Detect which cell encompasses the target text, then output its (X, Y) center coordinate. 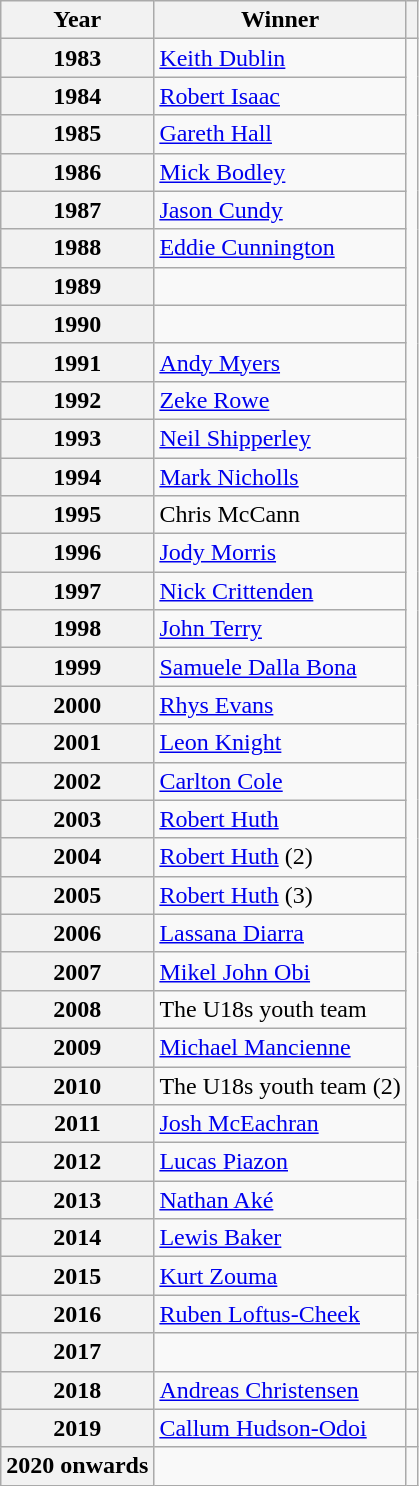
1989 (78, 286)
Andy Myers (280, 362)
2009 (78, 1047)
1985 (78, 134)
Chris McCann (280, 515)
Gareth Hall (280, 134)
Keith Dublin (280, 58)
Lucas Piazon (280, 1162)
The U18s youth team (2) (280, 1085)
Kurt Zouma (280, 1276)
1994 (78, 477)
2008 (78, 1009)
1999 (78, 667)
1998 (78, 629)
Robert Huth (2) (280, 857)
2020 onwards (78, 1466)
1984 (78, 96)
1990 (78, 324)
Robert Huth (280, 819)
John Terry (280, 629)
2006 (78, 933)
2019 (78, 1428)
Michael Mancienne (280, 1047)
Ruben Loftus-Cheek (280, 1314)
Neil Shipperley (280, 438)
2002 (78, 781)
1986 (78, 172)
Nathan Aké (280, 1200)
Mick Bodley (280, 172)
Andreas Christensen (280, 1390)
2000 (78, 705)
1997 (78, 591)
Lassana Diarra (280, 933)
Callum Hudson-Odoi (280, 1428)
2001 (78, 743)
1996 (78, 553)
Winner (280, 20)
2010 (78, 1085)
Mikel John Obi (280, 971)
Jason Cundy (280, 210)
The U18s youth team (280, 1009)
1987 (78, 210)
1995 (78, 515)
1988 (78, 248)
Year (78, 20)
2011 (78, 1124)
1991 (78, 362)
2004 (78, 857)
2016 (78, 1314)
Zeke Rowe (280, 400)
2018 (78, 1390)
2017 (78, 1352)
Lewis Baker (280, 1238)
1992 (78, 400)
Jody Morris (280, 553)
Robert Isaac (280, 96)
1983 (78, 58)
2003 (78, 819)
Robert Huth (3) (280, 895)
Carlton Cole (280, 781)
Eddie Cunnington (280, 248)
Leon Knight (280, 743)
2007 (78, 971)
2014 (78, 1238)
Nick Crittenden (280, 591)
Samuele Dalla Bona (280, 667)
1993 (78, 438)
2012 (78, 1162)
Josh McEachran (280, 1124)
Rhys Evans (280, 705)
Mark Nicholls (280, 477)
2013 (78, 1200)
2015 (78, 1276)
2005 (78, 895)
